Search for the cell housing the specified text and yield its (x, y) center coordinate. 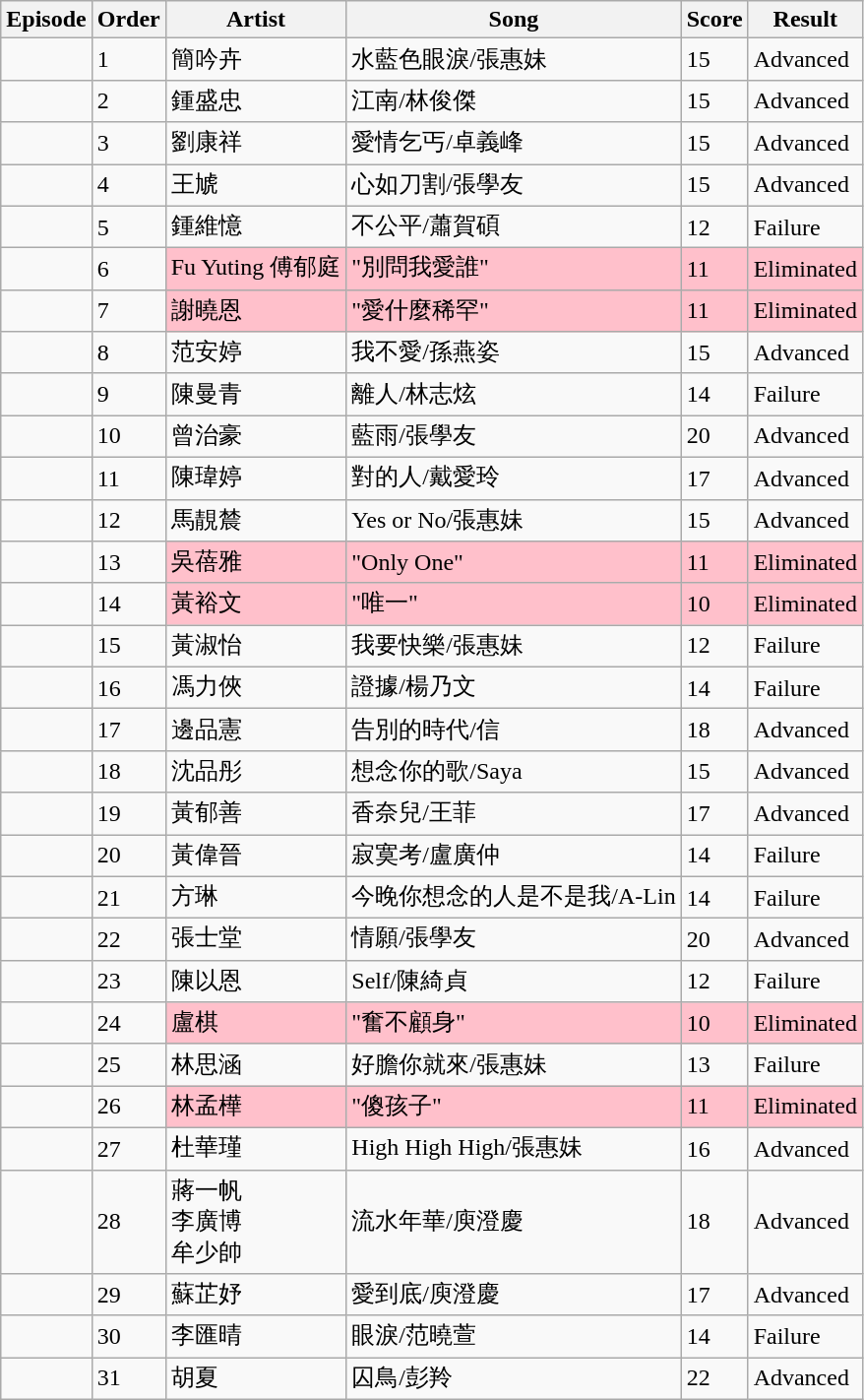
21 (128, 898)
流水年華/庾澄慶 (514, 1222)
"愛什麼稀罕" (514, 311)
馬靚辳 (256, 520)
曾治豪 (256, 437)
25 (128, 1065)
情願/張學友 (514, 939)
"傻孩子" (514, 1107)
愛到底/庾澄慶 (514, 1296)
黃淑怡 (256, 646)
3 (128, 144)
27 (128, 1148)
離人/林志炫 (514, 394)
盧棋 (256, 1024)
眼淚/范曉萱 (514, 1337)
李匯晴 (256, 1337)
5 (128, 226)
24 (128, 1024)
9 (128, 394)
黃偉晉 (256, 857)
"唯一" (514, 605)
Yes or No/張惠妹 (514, 520)
江南/林俊傑 (514, 100)
23 (128, 981)
吳蓓雅 (256, 563)
1 (128, 59)
邊品憲 (256, 731)
Fu Yuting 傅郁庭 (256, 270)
陳曼青 (256, 394)
"奮不顧身" (514, 1024)
鍾盛忠 (256, 100)
藍雨/張學友 (514, 437)
林孟樺 (256, 1107)
我不愛/孫燕姿 (514, 352)
8 (128, 352)
證據/楊乃文 (514, 687)
Artist (256, 20)
王虓 (256, 185)
胡夏 (256, 1378)
對的人/戴愛玲 (514, 478)
29 (128, 1296)
杜華瑾 (256, 1148)
28 (128, 1222)
馮力俠 (256, 687)
林思涵 (256, 1065)
寂寞考/盧廣仲 (514, 857)
30 (128, 1337)
簡吟卉 (256, 59)
Song (514, 20)
"Only One" (514, 563)
Episode (46, 20)
方琳 (256, 898)
囚鳥/彭羚 (514, 1378)
Order (128, 20)
想念你的歌/Saya (514, 772)
黃裕文 (256, 605)
"別問我愛誰" (514, 270)
陳瑋婷 (256, 478)
2 (128, 100)
愛情乞丐/卓義峰 (514, 144)
6 (128, 270)
好膽你就來/張惠妹 (514, 1065)
Score (714, 20)
19 (128, 813)
陳以恩 (256, 981)
High High High/張惠妹 (514, 1148)
張士堂 (256, 939)
蔣一帆李廣博牟少帥 (256, 1222)
26 (128, 1107)
范安婷 (256, 352)
今晚你想念的人是不是我/A-Lin (514, 898)
不公平/蕭賀碩 (514, 226)
香奈兒/王菲 (514, 813)
7 (128, 311)
31 (128, 1378)
4 (128, 185)
我要快樂/張惠妹 (514, 646)
Result (805, 20)
告別的時代/信 (514, 731)
謝曉恩 (256, 311)
劉康祥 (256, 144)
水藍色眼淚/張惠妹 (514, 59)
Self/陳綺貞 (514, 981)
沈品彤 (256, 772)
黃郁善 (256, 813)
心如刀割/張學友 (514, 185)
鍾維憶 (256, 226)
蘇芷妤 (256, 1296)
